Capture the cell that displays the provided text and extract its [X, Y] central coordinate. 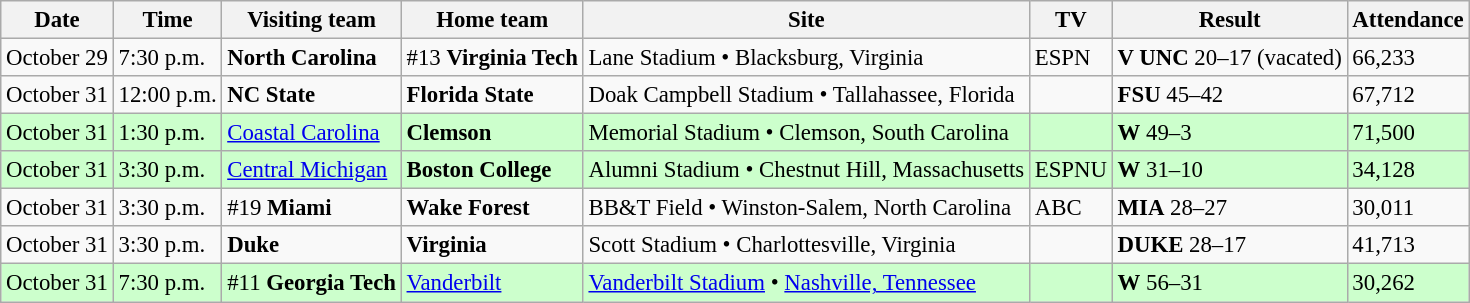
Result [1230, 20]
Doak Campbell Stadium • Tallahassee, Florida [806, 95]
Memorial Stadium • Clemson, South Carolina [806, 133]
W 49–3 [1230, 133]
North Carolina [312, 58]
#11 Georgia Tech [312, 283]
Coastal Carolina [312, 133]
October 29 [57, 58]
NC State [312, 95]
Attendance [1408, 20]
BB&T Field • Winston-Salem, North Carolina [806, 208]
#19 Miami [312, 208]
12:00 p.m. [168, 95]
Home team [492, 20]
Alumni Stadium • Chestnut Hill, Massachusetts [806, 170]
ESPN [1070, 58]
30,011 [1408, 208]
W 31–10 [1230, 170]
Wake Forest [492, 208]
Lane Stadium • Blacksburg, Virginia [806, 58]
Florida State [492, 95]
34,128 [1408, 170]
Date [57, 20]
Duke [312, 245]
Central Michigan [312, 170]
Clemson [492, 133]
Boston College [492, 170]
Vanderbilt [492, 283]
DUKE 28–17 [1230, 245]
Site [806, 20]
1:30 p.m. [168, 133]
Visiting team [312, 20]
V UNC 20–17 (vacated) [1230, 58]
#13 Virginia Tech [492, 58]
W 56–31 [1230, 283]
Vanderbilt Stadium • Nashville, Tennessee [806, 283]
ABC [1070, 208]
Virginia [492, 245]
FSU 45–42 [1230, 95]
41,713 [1408, 245]
30,262 [1408, 283]
Scott Stadium • Charlottesville, Virginia [806, 245]
Time [168, 20]
TV [1070, 20]
66,233 [1408, 58]
67,712 [1408, 95]
71,500 [1408, 133]
MIA 28–27 [1230, 208]
ESPNU [1070, 170]
